Pinpoint the cell where the given text exists, returning its (X, Y) midpoint coordinate. 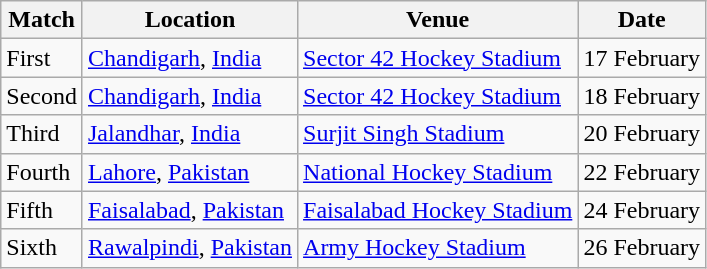
18 February (642, 96)
24 February (642, 210)
Faisalabad, Pakistan (190, 210)
Date (642, 20)
Second (42, 96)
Jalandhar, India (190, 134)
Location (190, 20)
22 February (642, 172)
Third (42, 134)
Fifth (42, 210)
17 February (642, 58)
Surjit Singh Stadium (438, 134)
National Hockey Stadium (438, 172)
Army Hockey Stadium (438, 248)
Match (42, 20)
Rawalpindi, Pakistan (190, 248)
Lahore, Pakistan (190, 172)
26 February (642, 248)
Venue (438, 20)
Faisalabad Hockey Stadium (438, 210)
Fourth (42, 172)
First (42, 58)
Sixth (42, 248)
20 February (642, 134)
